Output the [X, Y] coordinate of the center of the cell containing the given text.  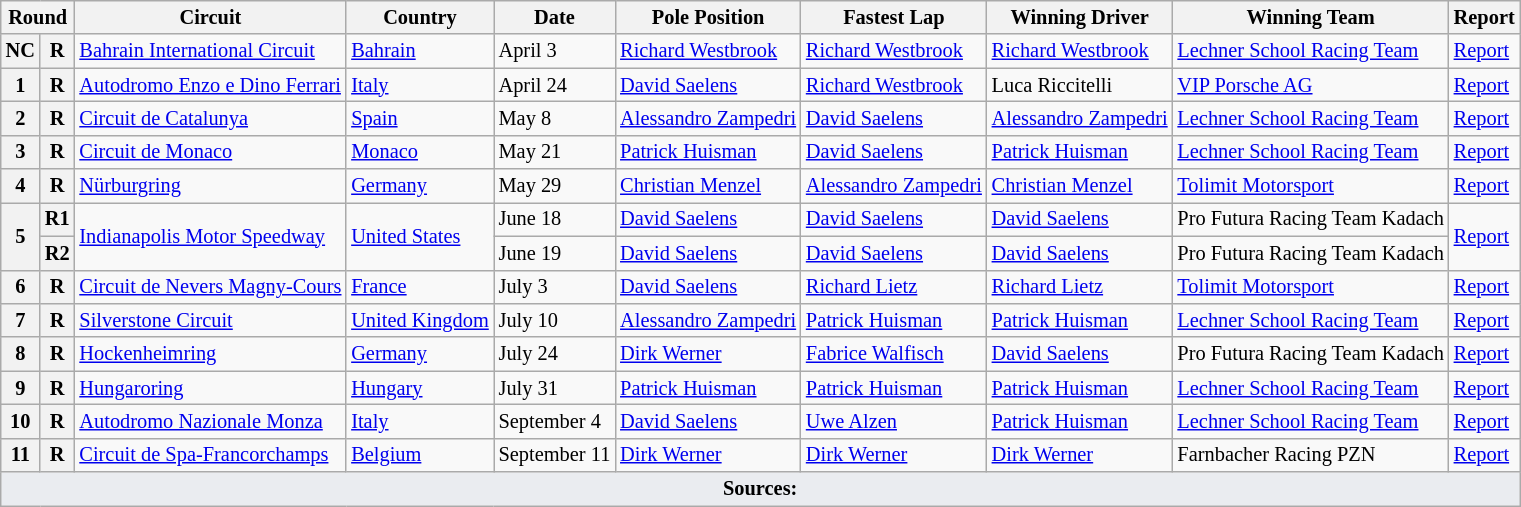
Luca Riccitelli [1080, 85]
May 29 [555, 186]
Bahrain [420, 51]
10 [20, 421]
July 3 [555, 287]
April 3 [555, 51]
Nürburgring [210, 186]
Winning Team [1311, 17]
4 [20, 186]
Uwe Alzen [894, 421]
Autodromo Nazionale Monza [210, 421]
Round [38, 17]
Country [420, 17]
United Kingdom [420, 320]
3 [20, 152]
Date [555, 17]
Fastest Lap [894, 17]
Spain [420, 118]
May 21 [555, 152]
VIP Porsche AG [1311, 85]
September 4 [555, 421]
Hockenheimring [210, 354]
Pole Position [708, 17]
Circuit de Catalunya [210, 118]
Circuit de Spa-Francorchamps [210, 455]
1 [20, 85]
R1 [58, 219]
Winning Driver [1080, 17]
Monaco [420, 152]
Autodromo Enzo e Dino Ferrari [210, 85]
8 [20, 354]
11 [20, 455]
Silverstone Circuit [210, 320]
6 [20, 287]
Circuit de Nevers Magny-Cours [210, 287]
R2 [58, 253]
France [420, 287]
June 18 [555, 219]
United States [420, 236]
June 19 [555, 253]
5 [20, 236]
Hungaroring [210, 388]
September 11 [555, 455]
Belgium [420, 455]
July 24 [555, 354]
Circuit [210, 17]
Circuit de Monaco [210, 152]
2 [20, 118]
Sources: [760, 489]
Fabrice Walfisch [894, 354]
May 8 [555, 118]
Farnbacher Racing PZN [1311, 455]
April 24 [555, 85]
Bahrain International Circuit [210, 51]
NC [20, 51]
9 [20, 388]
July 31 [555, 388]
July 10 [555, 320]
Indianapolis Motor Speedway [210, 236]
Hungary [420, 388]
7 [20, 320]
